Determine the [x, y] coordinate at the center of the cell enclosing the given text.  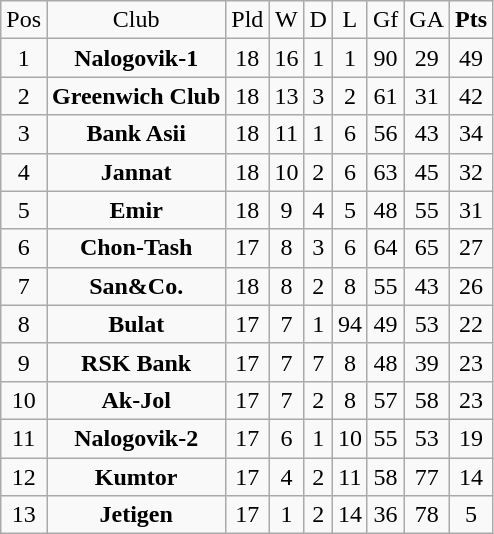
64 [385, 248]
94 [350, 324]
19 [472, 438]
Chon-Tash [136, 248]
Jannat [136, 172]
45 [427, 172]
42 [472, 96]
D [318, 20]
26 [472, 286]
San&Co. [136, 286]
Gf [385, 20]
63 [385, 172]
36 [385, 515]
Bulat [136, 324]
Nalogovik-1 [136, 58]
Pld [248, 20]
Pts [472, 20]
32 [472, 172]
Nalogovik-2 [136, 438]
39 [427, 362]
Jetigen [136, 515]
GA [427, 20]
61 [385, 96]
27 [472, 248]
Greenwich Club [136, 96]
Club [136, 20]
77 [427, 477]
Kumtor [136, 477]
12 [24, 477]
34 [472, 134]
RSK Bank [136, 362]
90 [385, 58]
Emir [136, 210]
29 [427, 58]
22 [472, 324]
16 [286, 58]
Ak-Jol [136, 400]
Pos [24, 20]
Bank Asii [136, 134]
56 [385, 134]
W [286, 20]
L [350, 20]
78 [427, 515]
65 [427, 248]
57 [385, 400]
